Scan for the cell matching the given text and deliver its [x, y] coordinate at center. 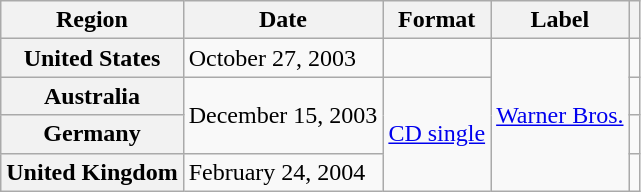
February 24, 2004 [283, 172]
Format [437, 20]
December 15, 2003 [283, 115]
CD single [437, 134]
United States [92, 58]
October 27, 2003 [283, 58]
Date [283, 20]
Germany [92, 134]
Australia [92, 96]
Region [92, 20]
Warner Bros. [560, 115]
United Kingdom [92, 172]
Label [560, 20]
